Provide the (x, y) coordinate of the cell's center where the given text is located.  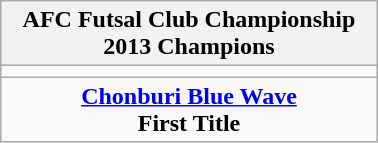
Chonburi Blue WaveFirst Title (189, 110)
AFC Futsal Club Championship 2013 Champions (189, 34)
